Provide the [x, y] coordinate of the cell's center where the given text is located.  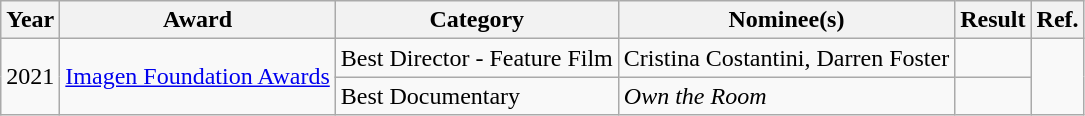
Category [476, 20]
Result [993, 20]
Best Documentary [476, 96]
Cristina Costantini, Darren Foster [786, 58]
Best Director - Feature Film [476, 58]
Year [30, 20]
Ref. [1058, 20]
2021 [30, 77]
Imagen Foundation Awards [198, 77]
Award [198, 20]
Nominee(s) [786, 20]
Own the Room [786, 96]
